Return the (X, Y) coordinate for the center point of the cell that contains the specified text.  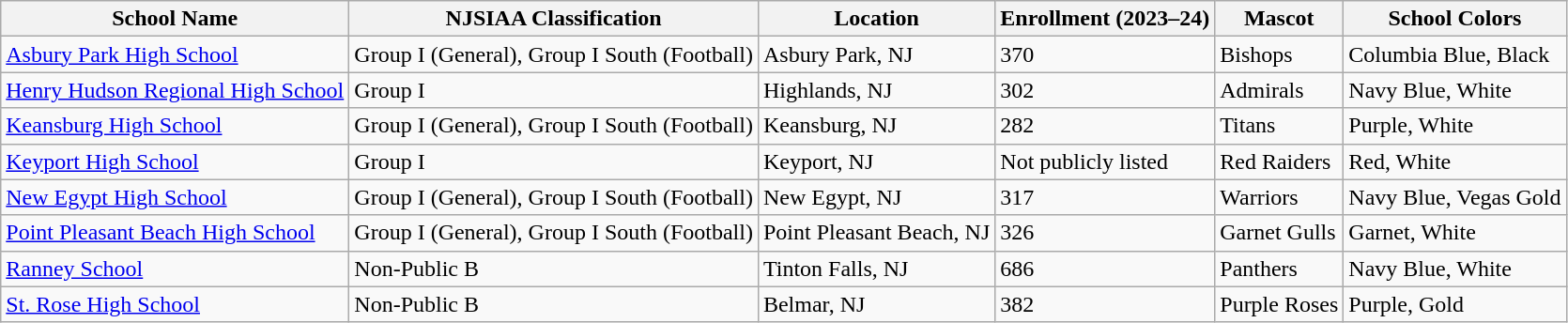
Point Pleasant Beach, NJ (876, 233)
New Egypt, NJ (876, 197)
Red Raiders (1279, 161)
Bishops (1279, 54)
Panthers (1279, 269)
Asbury Park High School (175, 54)
Warriors (1279, 197)
Point Pleasant Beach High School (175, 233)
326 (1105, 233)
Admirals (1279, 90)
Asbury Park, NJ (876, 54)
School Colors (1455, 19)
Purple, Gold (1455, 304)
317 (1105, 197)
Red, White (1455, 161)
686 (1105, 269)
302 (1105, 90)
Enrollment (2023–24) (1105, 19)
Mascot (1279, 19)
NJSIAA Classification (554, 19)
Keansburg High School (175, 126)
370 (1105, 54)
School Name (175, 19)
Belmar, NJ (876, 304)
Ranney School (175, 269)
Garnet Gulls (1279, 233)
Not publicly listed (1105, 161)
Henry Hudson Regional High School (175, 90)
St. Rose High School (175, 304)
Purple Roses (1279, 304)
Keansburg, NJ (876, 126)
Titans (1279, 126)
Highlands, NJ (876, 90)
282 (1105, 126)
Tinton Falls, NJ (876, 269)
Garnet, White (1455, 233)
New Egypt High School (175, 197)
Keyport High School (175, 161)
Location (876, 19)
Columbia Blue, Black (1455, 54)
Navy Blue, Vegas Gold (1455, 197)
Keyport, NJ (876, 161)
382 (1105, 304)
Purple, White (1455, 126)
